Output the (x, y) coordinate of the center of the cell containing the given text.  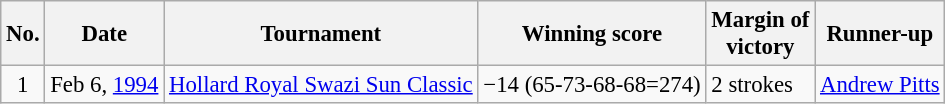
Margin ofvictory (760, 34)
Winning score (592, 34)
Runner-up (880, 34)
Date (104, 34)
Hollard Royal Swazi Sun Classic (321, 85)
Andrew Pitts (880, 85)
−14 (65-73-68-68=274) (592, 85)
Feb 6, 1994 (104, 85)
Tournament (321, 34)
No. (23, 34)
2 strokes (760, 85)
1 (23, 85)
